Detect which cell encompasses the target text, then output its [X, Y] center coordinate. 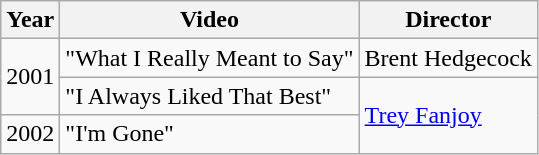
Trey Fanjoy [448, 115]
Brent Hedgecock [448, 58]
Year [30, 20]
Director [448, 20]
2002 [30, 134]
Video [210, 20]
2001 [30, 77]
"I'm Gone" [210, 134]
"I Always Liked That Best" [210, 96]
"What I Really Meant to Say" [210, 58]
